Identify which cell holds the provided text, then report its (X, Y) central coordinate. 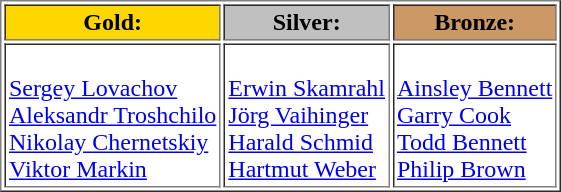
Erwin SkamrahlJörg VaihingerHarald SchmidHartmut Weber (307, 116)
Ainsley BennettGarry CookTodd BennettPhilip Brown (474, 116)
Silver: (307, 22)
Bronze: (474, 22)
Sergey LovachovAleksandr TroshchiloNikolay ChernetskiyViktor Markin (112, 116)
Gold: (112, 22)
